Provide the [X, Y] coordinate of the cell's center where the given text is located.  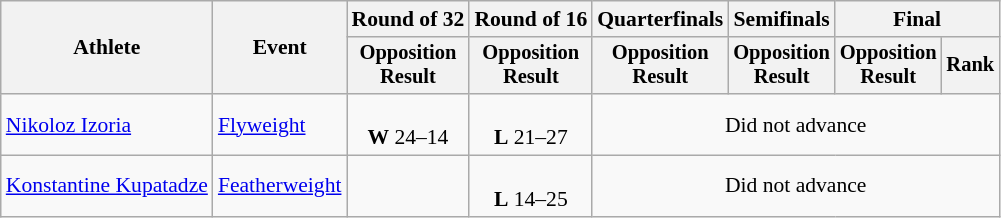
Featherweight [280, 186]
W 24–14 [408, 124]
Round of 16 [530, 19]
Event [280, 48]
L 21–27 [530, 124]
Flyweight [280, 124]
Final [917, 19]
Nikoloz Izoria [107, 124]
Konstantine Kupatadze [107, 186]
Round of 32 [408, 19]
Quarterfinals [660, 19]
Athlete [107, 48]
L 14–25 [530, 186]
Rank [970, 66]
Semifinals [782, 19]
